Provide the [x, y] coordinate of the cell's center where the given text is located.  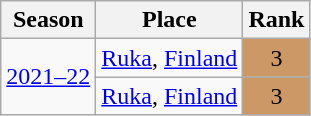
Season [48, 20]
Rank [276, 20]
2021–22 [48, 77]
Place [170, 20]
